Find where the given text appears and provide that cell's center as (x, y) coordinate. 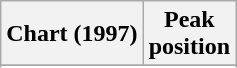
Chart (1997) (72, 34)
Peakposition (189, 34)
